Identify which cell holds the provided text, then report its (x, y) central coordinate. 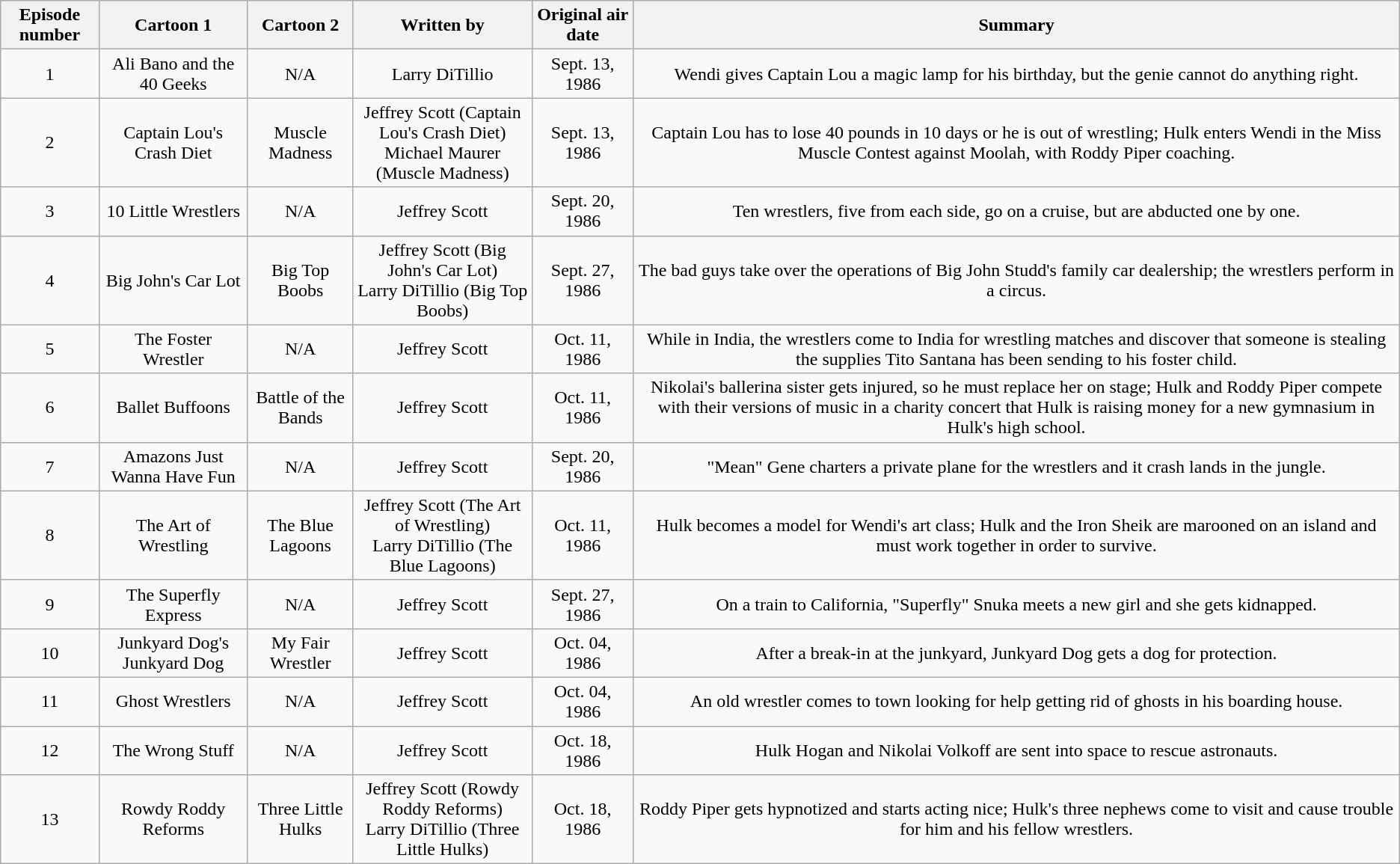
"Mean" Gene charters a private plane for the wrestlers and it crash lands in the jungle. (1016, 467)
On a train to California, "Superfly" Snuka meets a new girl and she gets kidnapped. (1016, 604)
Roddy Piper gets hypnotized and starts acting nice; Hulk's three nephews come to visit and cause trouble for him and his fellow wrestlers. (1016, 820)
11 (49, 702)
1 (49, 73)
Junkyard Dog's Junkyard Dog (174, 652)
Big Top Boobs (301, 280)
4 (49, 280)
The Blue Lagoons (301, 536)
Wendi gives Captain Lou a magic lamp for his birthday, but the genie cannot do anything right. (1016, 73)
Ballet Buffoons (174, 408)
The Superfly Express (174, 604)
3 (49, 211)
Hulk Hogan and Nikolai Volkoff are sent into space to rescue astronauts. (1016, 750)
Larry DiTillio (443, 73)
Hulk becomes a model for Wendi's art class; Hulk and the Iron Sheik are marooned on an island and must work together in order to survive. (1016, 536)
The Wrong Stuff (174, 750)
My Fair Wrestler (301, 652)
The Art of Wrestling (174, 536)
Original air date (583, 25)
2 (49, 142)
13 (49, 820)
Summary (1016, 25)
Captain Lou's Crash Diet (174, 142)
Rowdy Roddy Reforms (174, 820)
6 (49, 408)
Jeffrey Scott (Rowdy Roddy Reforms)Larry DiTillio (Three Little Hulks) (443, 820)
Ghost Wrestlers (174, 702)
Muscle Madness (301, 142)
5 (49, 349)
Ali Bano and the 40 Geeks (174, 73)
Jeffrey Scott (The Art of Wrestling)Larry DiTillio (The Blue Lagoons) (443, 536)
Jeffrey Scott (Captain Lou's Crash Diet)Michael Maurer (Muscle Madness) (443, 142)
Big John's Car Lot (174, 280)
Jeffrey Scott (Big John's Car Lot)Larry DiTillio (Big Top Boobs) (443, 280)
After a break-in at the junkyard, Junkyard Dog gets a dog for protection. (1016, 652)
9 (49, 604)
Battle of the Bands (301, 408)
Written by (443, 25)
The Foster Wrestler (174, 349)
8 (49, 536)
Amazons Just Wanna Have Fun (174, 467)
10 (49, 652)
Three Little Hulks (301, 820)
The bad guys take over the operations of Big John Studd's family car dealership; the wrestlers perform in a circus. (1016, 280)
7 (49, 467)
12 (49, 750)
An old wrestler comes to town looking for help getting rid of ghosts in his boarding house. (1016, 702)
Cartoon 2 (301, 25)
Episode number (49, 25)
Cartoon 1 (174, 25)
10 Little Wrestlers (174, 211)
Ten wrestlers, five from each side, go on a cruise, but are abducted one by one. (1016, 211)
